From the cell containing the given text, extract its center point as [X, Y] coordinate. 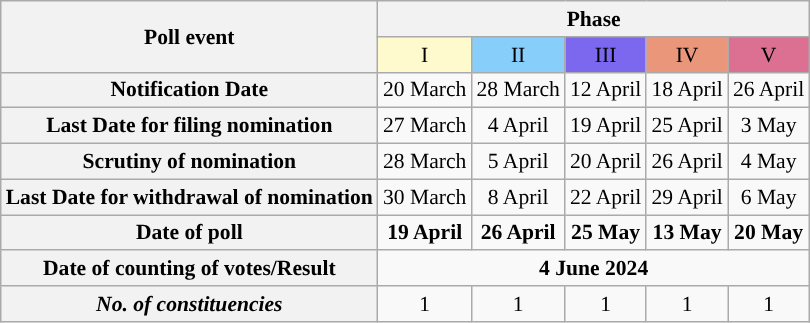
12 April [606, 90]
V [768, 54]
20 May [768, 232]
30 March [424, 197]
Phase [594, 19]
25 May [606, 232]
20 March [424, 90]
25 April [686, 126]
4 April [518, 126]
22 April [606, 197]
18 April [686, 90]
27 March [424, 126]
Poll event [190, 36]
Last Date for filing nomination [190, 126]
III [606, 54]
II [518, 54]
I [424, 54]
Scrutiny of nomination [190, 161]
6 May [768, 197]
Date of counting of votes/Result [190, 268]
4 June 2024 [594, 268]
Last Date for withdrawal of nomination [190, 197]
IV [686, 54]
20 April [606, 161]
5 April [518, 161]
29 April [686, 197]
No. of constituencies [190, 304]
8 April [518, 197]
Date of poll [190, 232]
4 May [768, 161]
13 May [686, 232]
Notification Date [190, 90]
3 May [768, 126]
